Search for the cell housing the specified text and yield its [X, Y] center coordinate. 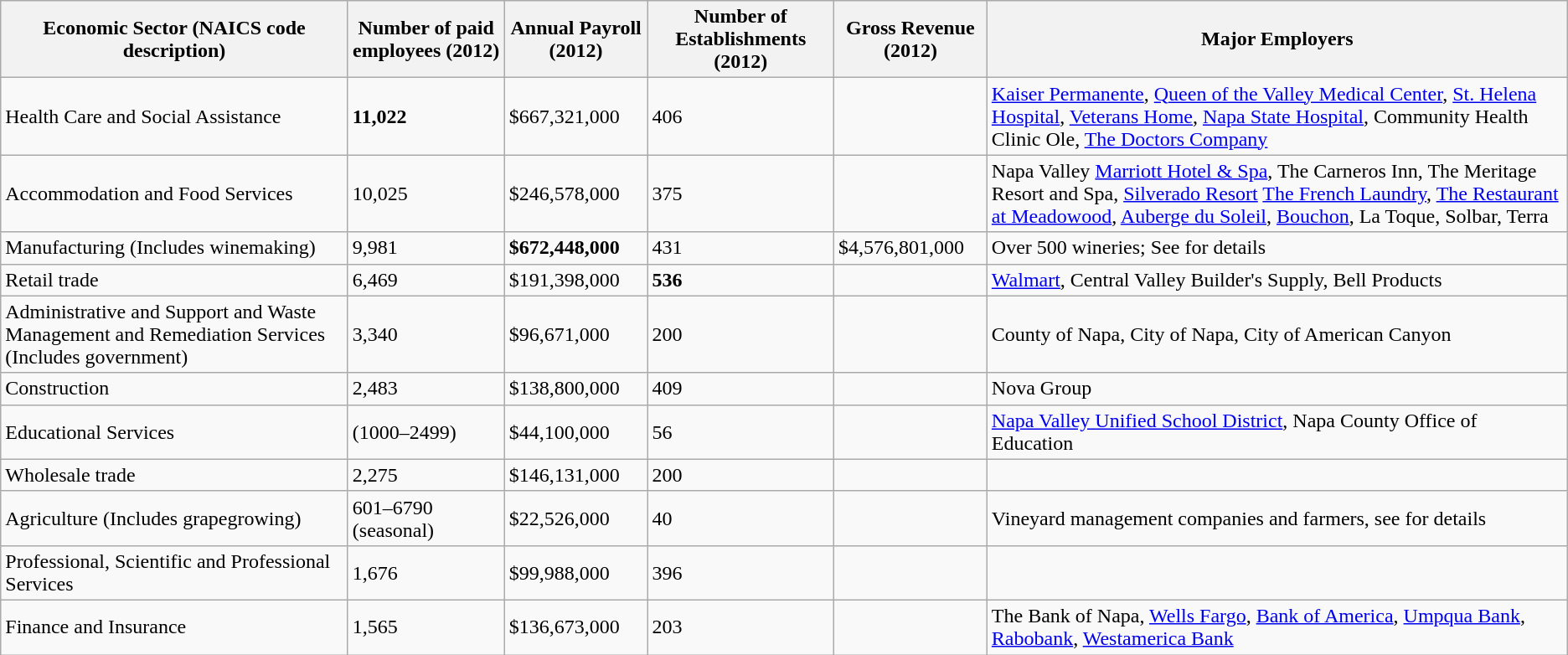
9,981 [426, 248]
$246,578,000 [576, 193]
6,469 [426, 280]
Administrative and Support and Waste Management and Remediation Services (Includes government) [174, 334]
Construction [174, 389]
Wholesale trade [174, 475]
$136,673,000 [576, 627]
County of Napa, City of Napa, City of American Canyon [1277, 334]
56 [740, 432]
$138,800,000 [576, 389]
$672,448,000 [576, 248]
$99,988,000 [576, 573]
Retail trade [174, 280]
406 [740, 116]
$191,398,000 [576, 280]
Gross Revenue (2012) [910, 39]
431 [740, 248]
396 [740, 573]
409 [740, 389]
Number of Establishments (2012) [740, 39]
Economic Sector (NAICS code description) [174, 39]
(1000–2499) [426, 432]
536 [740, 280]
The Bank of Napa, Wells Fargo, Bank of America, Umpqua Bank, Rabobank, Westamerica Bank [1277, 627]
Health Care and Social Assistance [174, 116]
10,025 [426, 193]
Nova Group [1277, 389]
Agriculture (Includes grapegrowing) [174, 518]
$4,576,801,000 [910, 248]
Professional, Scientific and Professional Services [174, 573]
3,340 [426, 334]
11,022 [426, 116]
40 [740, 518]
1,676 [426, 573]
Vineyard management companies and farmers, see for details [1277, 518]
Number of paid employees (2012) [426, 39]
Walmart, Central Valley Builder's Supply, Bell Products [1277, 280]
Accommodation and Food Services [174, 193]
2,483 [426, 389]
$22,526,000 [576, 518]
601–6790 (seasonal) [426, 518]
Major Employers [1277, 39]
$667,321,000 [576, 116]
$146,131,000 [576, 475]
Educational Services [174, 432]
2,275 [426, 475]
$96,671,000 [576, 334]
Annual Payroll (2012) [576, 39]
1,565 [426, 627]
203 [740, 627]
$44,100,000 [576, 432]
Manufacturing (Includes winemaking) [174, 248]
Finance and Insurance [174, 627]
Over 500 wineries; See for details [1277, 248]
375 [740, 193]
Napa Valley Unified School District, Napa County Office of Education [1277, 432]
